Extract the (x, y) coordinate from the center of the cell holding the provided text.  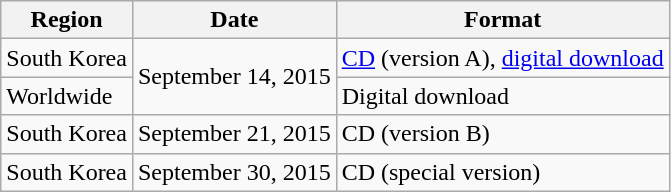
Date (234, 20)
Format (502, 20)
CD (special version) (502, 172)
September 30, 2015 (234, 172)
September 21, 2015 (234, 134)
CD (version B) (502, 134)
Region (67, 20)
Digital download (502, 96)
Worldwide (67, 96)
September 14, 2015 (234, 77)
CD (version A), digital download (502, 58)
